Scan for the cell matching the given text and deliver its (X, Y) coordinate at center. 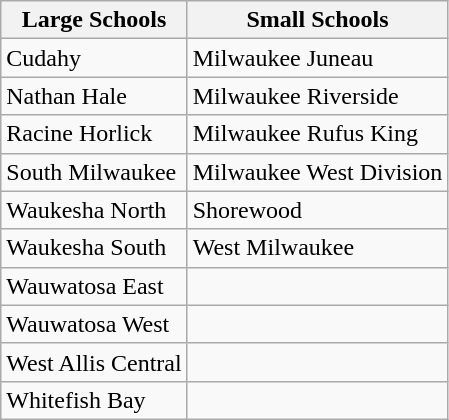
Whitefish Bay (94, 400)
Nathan Hale (94, 96)
Waukesha South (94, 248)
Racine Horlick (94, 134)
Wauwatosa East (94, 286)
Milwaukee Juneau (318, 58)
West Milwaukee (318, 248)
West Allis Central (94, 362)
Milwaukee Rufus King (318, 134)
Small Schools (318, 20)
Wauwatosa West (94, 324)
Milwaukee West Division (318, 172)
Waukesha North (94, 210)
Milwaukee Riverside (318, 96)
Large Schools (94, 20)
South Milwaukee (94, 172)
Shorewood (318, 210)
Cudahy (94, 58)
